Locate the cell with the specified text and output its (x, y) center coordinate. 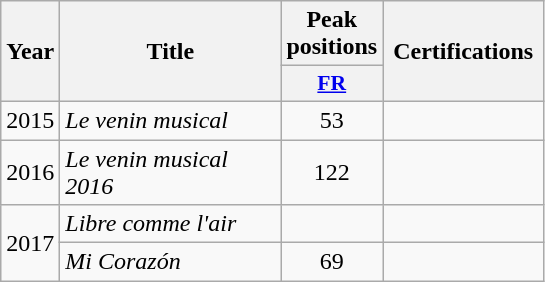
69 (332, 262)
2017 (30, 243)
Le venin musical (170, 120)
Certifications (464, 52)
Title (170, 52)
2015 (30, 120)
Libre comme l'air (170, 224)
122 (332, 172)
Peak positions (332, 34)
2016 (30, 172)
FR (332, 84)
Le venin musical 2016 (170, 172)
Year (30, 52)
53 (332, 120)
Mi Corazón (170, 262)
